Search for the cell housing the specified text and yield its (X, Y) center coordinate. 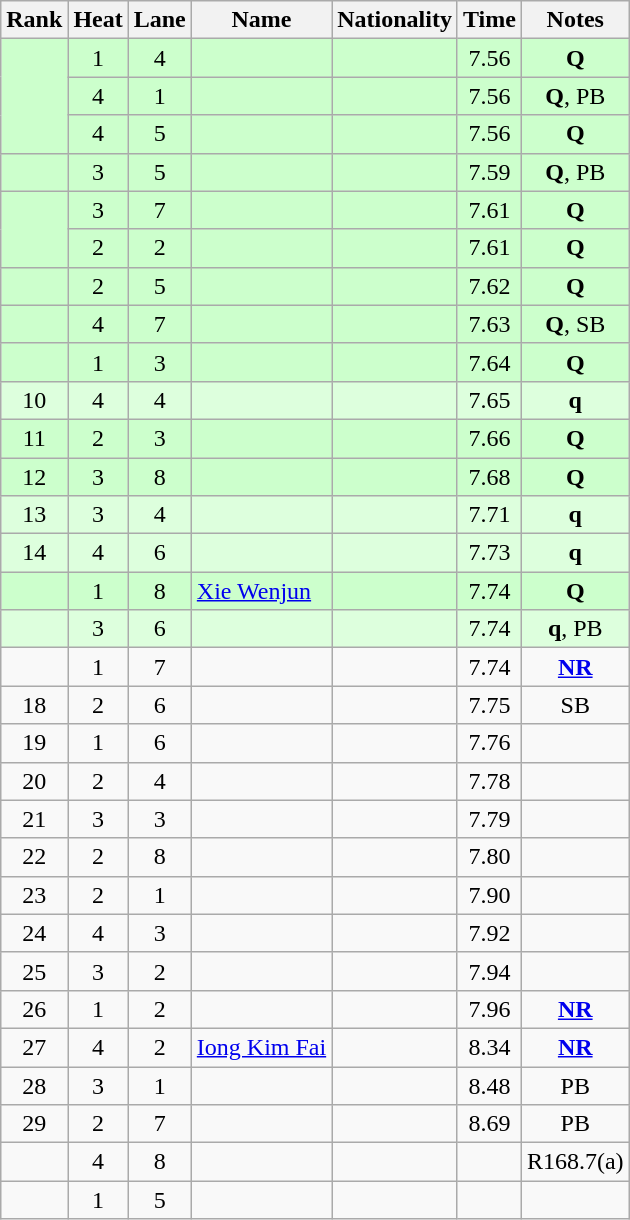
28 (34, 1085)
Lane (160, 20)
8.34 (489, 1047)
7.63 (489, 324)
7.73 (489, 553)
Q, SB (575, 324)
Iong Kim Fai (261, 1047)
7.64 (489, 362)
7.68 (489, 477)
7.90 (489, 895)
8.48 (489, 1085)
7.75 (489, 705)
10 (34, 400)
Time (489, 20)
25 (34, 971)
7.79 (489, 819)
Notes (575, 20)
Rank (34, 20)
12 (34, 477)
18 (34, 705)
29 (34, 1124)
23 (34, 895)
20 (34, 781)
SB (575, 705)
7.71 (489, 515)
21 (34, 819)
8.69 (489, 1124)
24 (34, 933)
7.62 (489, 286)
Nationality (395, 20)
11 (34, 438)
7.96 (489, 1009)
19 (34, 743)
7.94 (489, 971)
Xie Wenjun (261, 591)
7.78 (489, 781)
22 (34, 857)
13 (34, 515)
27 (34, 1047)
7.80 (489, 857)
q, PB (575, 629)
Name (261, 20)
7.92 (489, 933)
7.66 (489, 438)
Heat (98, 20)
14 (34, 553)
R168.7(a) (575, 1162)
7.65 (489, 400)
7.59 (489, 172)
7.76 (489, 743)
26 (34, 1009)
